Provide the [x, y] coordinate of the cell's center where the given text is located.  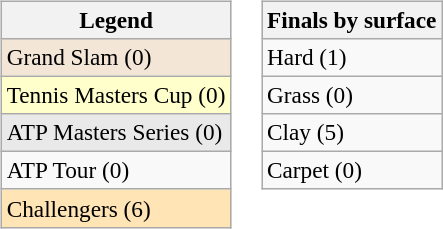
Grand Slam (0) [116, 57]
Carpet (0) [352, 171]
Tennis Masters Cup (0) [116, 95]
Legend [116, 20]
ATP Masters Series (0) [116, 133]
Hard (1) [352, 57]
Grass (0) [352, 95]
ATP Tour (0) [116, 171]
Challengers (6) [116, 208]
Clay (5) [352, 133]
Finals by surface [352, 20]
